Detect which cell encompasses the target text, then output its [x, y] center coordinate. 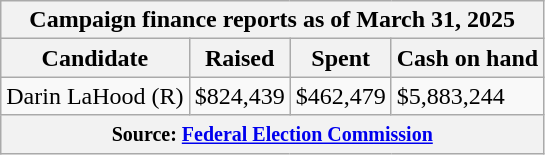
$824,439 [240, 96]
Spent [340, 58]
Source: Federal Election Commission [272, 134]
Campaign finance reports as of March 31, 2025 [272, 20]
Raised [240, 58]
$462,479 [340, 96]
$5,883,244 [467, 96]
Candidate [95, 58]
Cash on hand [467, 58]
Darin LaHood (R) [95, 96]
